For the text-containing cell, return its midpoint in [X, Y] coordinate format. 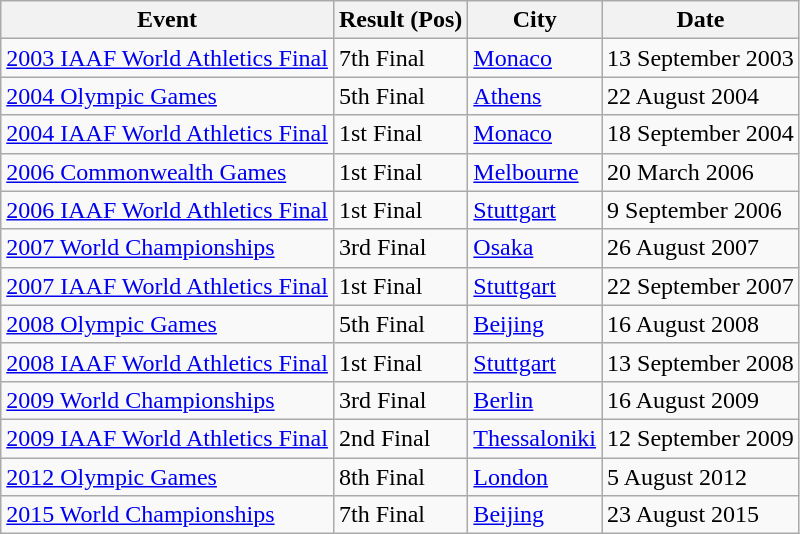
2007 IAAF World Athletics Final [168, 286]
2007 World Championships [168, 248]
22 September 2007 [701, 286]
26 August 2007 [701, 248]
2004 IAAF World Athletics Final [168, 134]
16 August 2008 [701, 324]
23 August 2015 [701, 515]
2009 World Championships [168, 400]
12 September 2009 [701, 438]
2004 Olympic Games [168, 96]
2008 Olympic Games [168, 324]
8th Final [400, 477]
Melbourne [535, 172]
20 March 2006 [701, 172]
City [535, 20]
5 August 2012 [701, 477]
London [535, 477]
22 August 2004 [701, 96]
Osaka [535, 248]
Event [168, 20]
2006 Commonwealth Games [168, 172]
2003 IAAF World Athletics Final [168, 58]
Result (Pos) [400, 20]
2012 Olympic Games [168, 477]
2015 World Championships [168, 515]
13 September 2008 [701, 362]
Berlin [535, 400]
9 September 2006 [701, 210]
2nd Final [400, 438]
Thessaloniki [535, 438]
2008 IAAF World Athletics Final [168, 362]
2006 IAAF World Athletics Final [168, 210]
16 August 2009 [701, 400]
13 September 2003 [701, 58]
Date [701, 20]
2009 IAAF World Athletics Final [168, 438]
Athens [535, 96]
18 September 2004 [701, 134]
